Search for the cell housing the specified text and yield its (x, y) center coordinate. 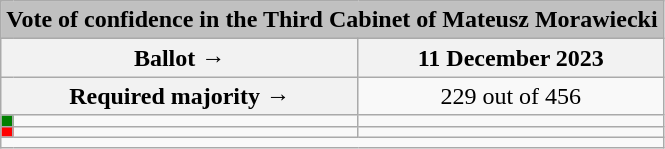
Required majority → (180, 96)
Ballot → (180, 58)
229 out of 456 (510, 96)
Vote of confidence in the Third Cabinet of Mateusz Morawiecki (332, 20)
11 December 2023 (510, 58)
